Scan for the cell matching the given text and deliver its [X, Y] coordinate at center. 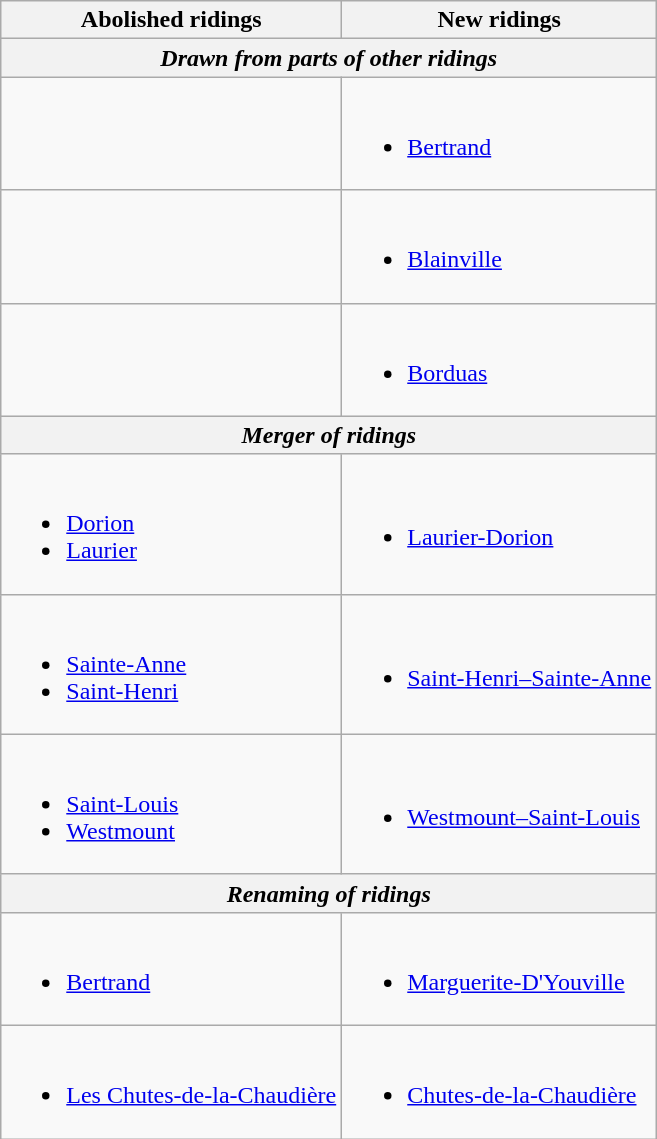
Saint-Henri–Sainte-Anne [500, 664]
Sainte-AnneSaint-Henri [172, 664]
Marguerite-D'Youville [500, 968]
New ridings [500, 20]
Les Chutes-de-la-Chaudière [172, 1082]
Drawn from parts of other ridings [329, 58]
Renaming of ridings [329, 893]
Abolished ridings [172, 20]
Chutes-de-la-Chaudière [500, 1082]
Merger of ridings [329, 435]
Saint-LouisWestmount [172, 804]
Borduas [500, 360]
Laurier-Dorion [500, 524]
DorionLaurier [172, 524]
Blainville [500, 246]
Westmount–Saint-Louis [500, 804]
